Locate the cell with the specified text and output its (x, y) center coordinate. 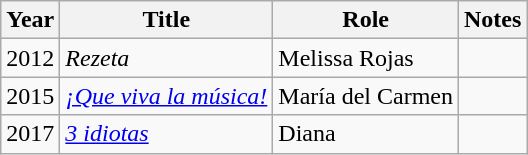
Rezeta (166, 58)
Title (166, 20)
2015 (30, 96)
2017 (30, 134)
2012 (30, 58)
Diana (366, 134)
Notes (493, 20)
3 idiotas (166, 134)
¡Que viva la música! (166, 96)
Role (366, 20)
Year (30, 20)
Melissa Rojas (366, 58)
María del Carmen (366, 96)
